Find where the given text appears and provide that cell's center as [x, y] coordinate. 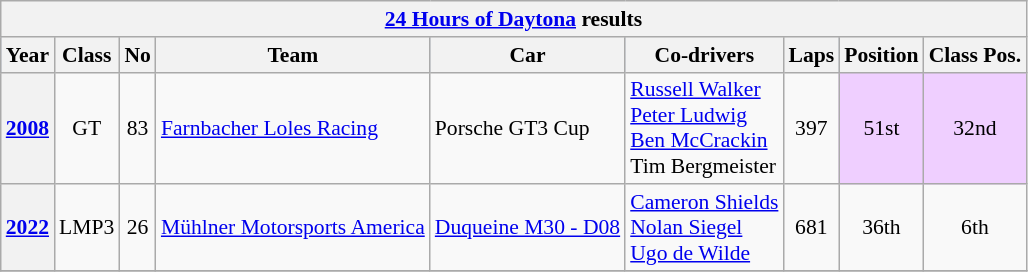
Position [881, 55]
24 Hours of Daytona results [514, 19]
6th [975, 228]
Class Pos. [975, 55]
Farnbacher Loles Racing [293, 128]
681 [811, 228]
Team [293, 55]
Duqueine M30 - D08 [528, 228]
2022 [28, 228]
GT [86, 128]
36th [881, 228]
Mühlner Motorsports America [293, 228]
Porsche GT3 Cup [528, 128]
Russell Walker Peter Ludwig Ben McCrackin Tim Bergmeister [704, 128]
51st [881, 128]
No [138, 55]
Year [28, 55]
32nd [975, 128]
2008 [28, 128]
Class [86, 55]
LMP3 [86, 228]
397 [811, 128]
Car [528, 55]
83 [138, 128]
26 [138, 228]
Laps [811, 55]
Cameron Shields Nolan Siegel Ugo de Wilde [704, 228]
Co-drivers [704, 55]
